Extract the [X, Y] coordinate from the center of the cell holding the provided text.  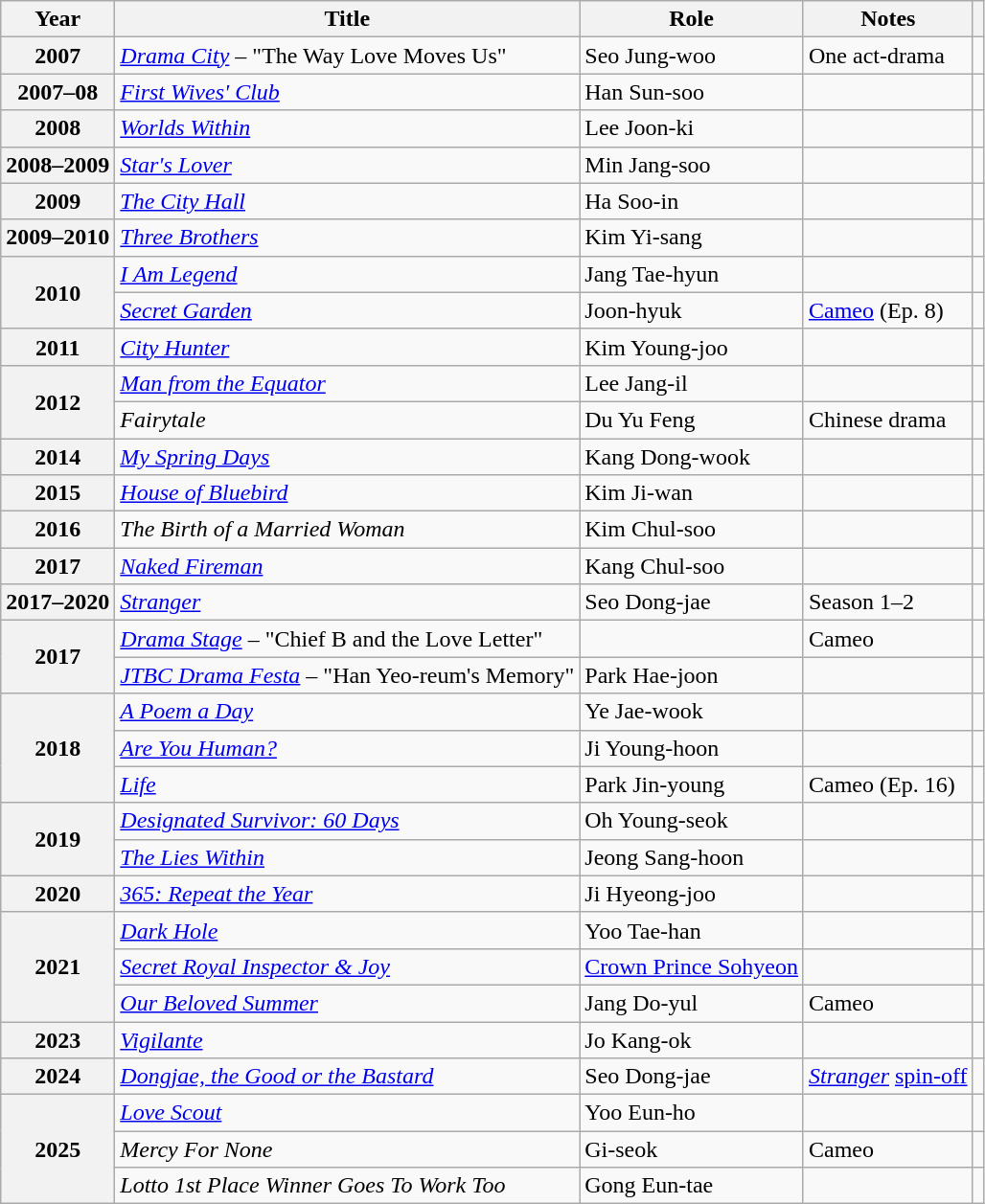
Kang Dong-wook [692, 457]
A Poem a Day [347, 712]
Drama City – "The Way Love Moves Us" [347, 56]
Han Sun-soo [692, 92]
Chinese drama [887, 420]
2014 [57, 457]
Seo Jung-woo [692, 56]
Star's Lover [347, 165]
2019 [57, 839]
Naked Fireman [347, 566]
Our Beloved Summer [347, 1003]
Vigilante [347, 1039]
Lee Jang-il [692, 383]
City Hunter [347, 347]
Worlds Within [347, 128]
Life [347, 784]
2023 [57, 1039]
Man from the Equator [347, 383]
Jang Tae-hyun [692, 274]
Drama Stage – "Chief B and the Love Letter" [347, 639]
Kang Chul-soo [692, 566]
Stranger spin-off [887, 1077]
The Birth of a Married Woman [347, 530]
2021 [57, 966]
2011 [57, 347]
First Wives' Club [347, 92]
Mercy For None [347, 1149]
The Lies Within [347, 857]
365: Repeat the Year [347, 894]
2020 [57, 894]
Designated Survivor: 60 Days [347, 821]
Kim Yi-sang [692, 238]
Lee Joon-ki [692, 128]
Gong Eun-tae [692, 1186]
2008 [57, 128]
Love Scout [347, 1113]
Gi-seok [692, 1149]
Kim Young-joo [692, 347]
Notes [887, 19]
2015 [57, 493]
Three Brothers [347, 238]
Ji Hyeong-joo [692, 894]
Dongjae, the Good or the Bastard [347, 1077]
Kim Chul-soo [692, 530]
2017–2020 [57, 602]
Jo Kang-ok [692, 1039]
2024 [57, 1077]
2008–2009 [57, 165]
2012 [57, 401]
2007–08 [57, 92]
I Am Legend [347, 274]
Du Yu Feng [692, 420]
Season 1–2 [887, 602]
Lotto 1st Place Winner Goes To Work Too [347, 1186]
2010 [57, 292]
Park Hae-joon [692, 675]
Kim Ji-wan [692, 493]
Stranger [347, 602]
House of Bluebird [347, 493]
Ye Jae-wook [692, 712]
Role [692, 19]
2018 [57, 748]
Year [57, 19]
Joon-hyuk [692, 310]
Cameo (Ep. 16) [887, 784]
2016 [57, 530]
Park Jin-young [692, 784]
Ji Young-hoon [692, 748]
Title [347, 19]
Fairytale [347, 420]
One act-drama [887, 56]
Secret Royal Inspector & Joy [347, 966]
Crown Prince Sohyeon [692, 966]
The City Hall [347, 201]
Ha Soo-in [692, 201]
Min Jang-soo [692, 165]
Jeong Sang-hoon [692, 857]
Dark Hole [347, 930]
Jang Do-yul [692, 1003]
My Spring Days [347, 457]
Are You Human? [347, 748]
2009 [57, 201]
Oh Young-seok [692, 821]
2007 [57, 56]
Cameo (Ep. 8) [887, 310]
2009–2010 [57, 238]
Yoo Tae-han [692, 930]
Secret Garden [347, 310]
JTBC Drama Festa – "Han Yeo-reum's Memory" [347, 675]
Yoo Eun-ho [692, 1113]
2025 [57, 1149]
